Output the [X, Y] coordinate of the center of the cell containing the given text.  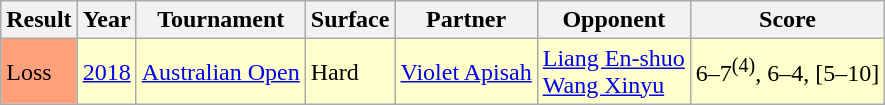
Hard [350, 72]
Surface [350, 20]
Year [106, 20]
Score [787, 20]
Result [39, 20]
6–7(4), 6–4, [5–10] [787, 72]
Opponent [614, 20]
Australian Open [220, 72]
Violet Apisah [466, 72]
Tournament [220, 20]
Partner [466, 20]
Loss [39, 72]
Liang En-shuo Wang Xinyu [614, 72]
2018 [106, 72]
